Output the [X, Y] coordinate of the center of the cell containing the given text.  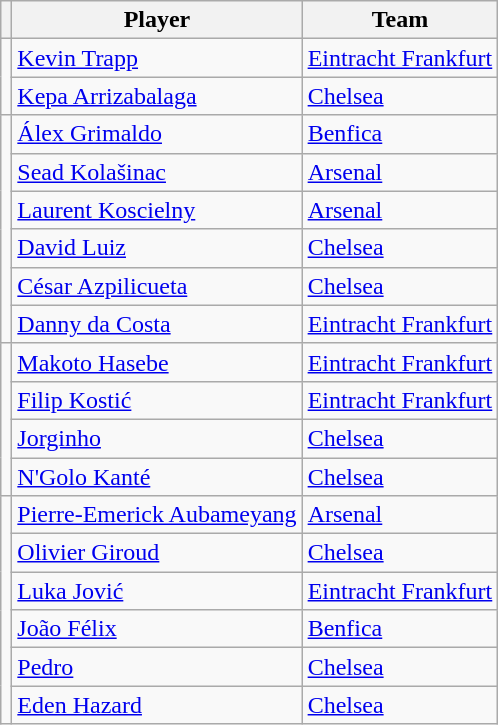
César Azpilicueta [157, 286]
Pedro [157, 667]
Kepa Arrizabalaga [157, 96]
Kevin Trapp [157, 58]
Jorginho [157, 438]
Danny da Costa [157, 324]
Player [157, 20]
Sead Kolašinac [157, 172]
Team [400, 20]
Pierre-Emerick Aubameyang [157, 515]
Álex Grimaldo [157, 134]
N'Golo Kanté [157, 477]
Olivier Giroud [157, 553]
Filip Kostić [157, 400]
Makoto Hasebe [157, 362]
João Félix [157, 629]
Laurent Koscielny [157, 210]
Eden Hazard [157, 705]
Luka Jović [157, 591]
David Luiz [157, 248]
